For the text-containing cell, return its midpoint in [x, y] coordinate format. 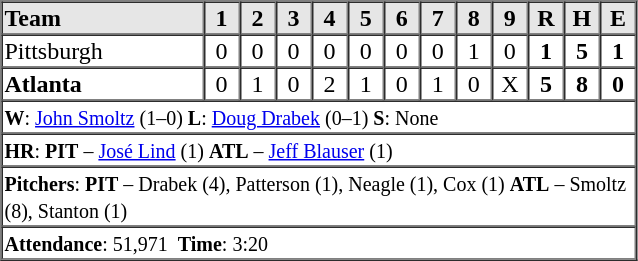
4 [330, 18]
Team [103, 18]
7 [438, 18]
W: John Smoltz (1–0) L: Doug Drabek (0–1) S: None [319, 116]
9 [510, 18]
Attendance: 51,971 Time: 3:20 [319, 242]
HR: PIT – José Lind (1) ATL – Jeff Blauser (1) [319, 150]
H [582, 18]
Pitchers: PIT – Drabek (4), Patterson (1), Neagle (1), Cox (1) ATL – Smoltz (8), Stanton (1) [319, 196]
6 [402, 18]
Atlanta [103, 84]
3 [294, 18]
E [618, 18]
R [546, 18]
Pittsburgh [103, 50]
X [510, 84]
